For the text-containing cell, return its midpoint in [X, Y] coordinate format. 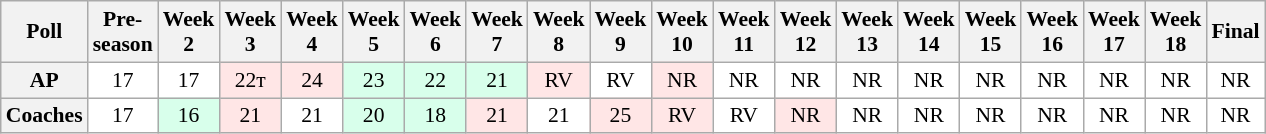
23 [374, 80]
25 [621, 116]
Week17 [1114, 32]
Week9 [621, 32]
24 [312, 80]
Pre-season [123, 32]
Week7 [497, 32]
Final [1235, 32]
Week6 [435, 32]
Week15 [991, 32]
Week3 [250, 32]
Coaches [44, 116]
Week18 [1176, 32]
Week2 [189, 32]
16 [189, 116]
Week14 [929, 32]
Poll [44, 32]
AP [44, 80]
22 [435, 80]
Week5 [374, 32]
Week10 [682, 32]
Week16 [1052, 32]
22т [250, 80]
Week13 [867, 32]
20 [374, 116]
18 [435, 116]
Week11 [744, 32]
Week4 [312, 32]
Week12 [806, 32]
Week8 [559, 32]
